Return the (X, Y) coordinate for the center point of the cell that contains the specified text.  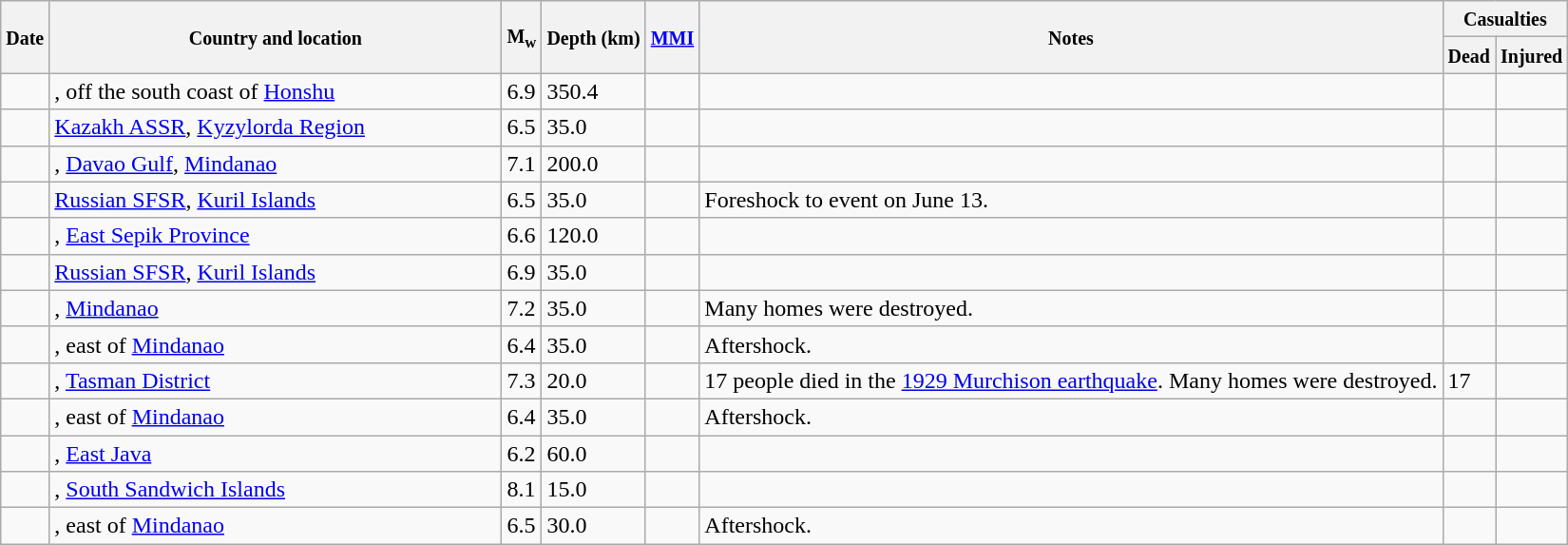
17 people died in the 1929 Murchison earthquake. Many homes were destroyed. (1071, 380)
Kazakh ASSR, Kyzylorda Region (276, 127)
Injured (1532, 55)
Casualties (1505, 19)
6.6 (522, 236)
17 (1469, 380)
, Mindanao (276, 308)
, East Java (276, 454)
Date (25, 37)
Depth (km) (593, 37)
120.0 (593, 236)
30.0 (593, 526)
Foreshock to event on June 13. (1071, 200)
, off the south coast of Honshu (276, 91)
, Tasman District (276, 380)
350.4 (593, 91)
Country and location (276, 37)
Dead (1469, 55)
200.0 (593, 164)
7.3 (522, 380)
MMI (673, 37)
8.1 (522, 490)
Many homes were destroyed. (1071, 308)
Mw (522, 37)
Notes (1071, 37)
60.0 (593, 454)
, South Sandwich Islands (276, 490)
15.0 (593, 490)
, Davao Gulf, Mindanao (276, 164)
, East Sepik Province (276, 236)
6.2 (522, 454)
7.1 (522, 164)
20.0 (593, 380)
7.2 (522, 308)
